Provide the [x, y] coordinate of the cell's center where the given text is located.  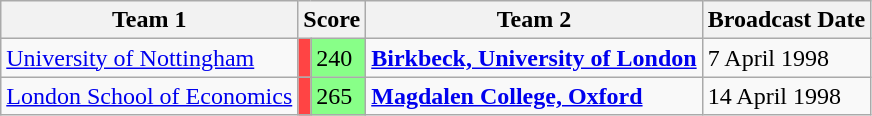
Team 2 [534, 20]
240 [338, 58]
Broadcast Date [786, 20]
Birkbeck, University of London [534, 58]
265 [338, 96]
7 April 1998 [786, 58]
University of Nottingham [150, 58]
Magdalen College, Oxford [534, 96]
London School of Economics [150, 96]
Team 1 [150, 20]
Score [332, 20]
14 April 1998 [786, 96]
